Capture the cell that displays the provided text and extract its [X, Y] central coordinate. 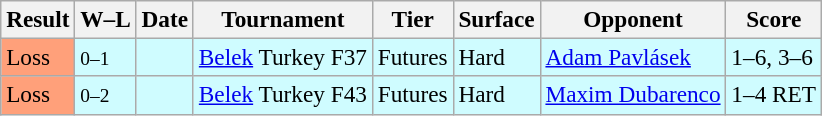
Result [38, 19]
Belek Turkey F43 [282, 95]
Tier [412, 19]
W–L [106, 19]
1–6, 3–6 [774, 57]
Tournament [282, 19]
Date [164, 19]
Belek Turkey F37 [282, 57]
Opponent [633, 19]
Maxim Dubarenco [633, 95]
Adam Pavlásek [633, 57]
Surface [496, 19]
0–2 [106, 95]
1–4 RET [774, 95]
0–1 [106, 57]
Score [774, 19]
